Extract the [x, y] coordinate from the center of the cell holding the provided text.  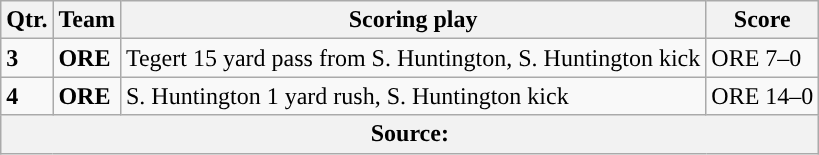
ORE 7–0 [762, 58]
Tegert 15 yard pass from S. Huntington, S. Huntington kick [412, 58]
4 [27, 96]
Score [762, 20]
ORE 14–0 [762, 96]
Qtr. [27, 20]
Team [87, 20]
Source: [410, 134]
3 [27, 58]
Scoring play [412, 20]
S. Huntington 1 yard rush, S. Huntington kick [412, 96]
